Locate the cell with the specified text and output its (x, y) center coordinate. 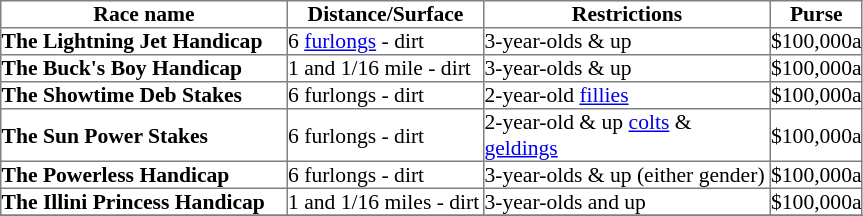
The Showtime Deb Stakes (144, 96)
The Buck's Boy Handicap (144, 68)
The Illini Princess Handicap (144, 202)
3-year-olds and up (627, 202)
1 and 1/16 miles - dirt (385, 202)
Purse (816, 14)
The Sun Power Stakes (144, 135)
2-year-old fillies (627, 96)
The Powerless Handicap (144, 174)
2-year-old & up colts & geldings (627, 135)
3-year-olds & up (either gender) (627, 174)
1 and 1/16 mile - dirt (385, 68)
The Lightning Jet Handicap (144, 42)
Distance/Surface (385, 14)
Race name (144, 14)
Restrictions (627, 14)
